Locate the cell with the specified text and output its [X, Y] center coordinate. 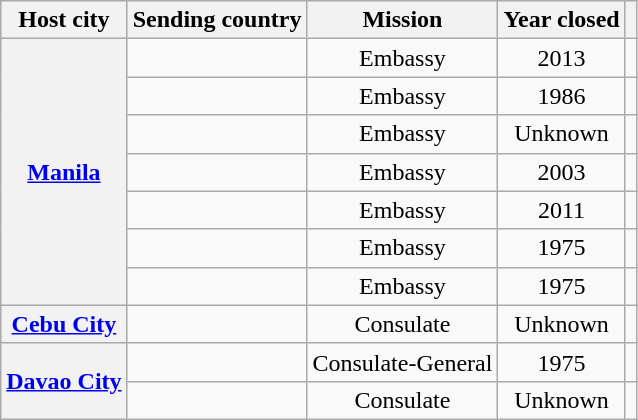
Consulate-General [402, 362]
Cebu City [64, 324]
Host city [64, 20]
Mission [402, 20]
2013 [562, 58]
Manila [64, 172]
Davao City [64, 381]
Sending country [217, 20]
2011 [562, 210]
2003 [562, 172]
1986 [562, 96]
Year closed [562, 20]
